From the cell containing the given text, extract its center point as (X, Y) coordinate. 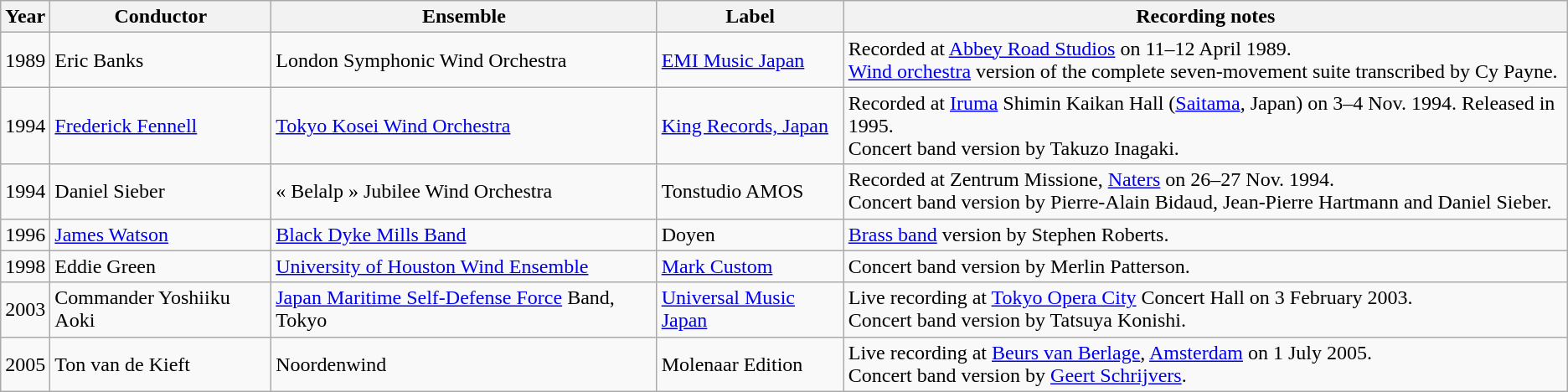
Eddie Green (161, 266)
Daniel Sieber (161, 191)
2005 (25, 364)
Recording notes (1205, 17)
1989 (25, 60)
London Symphonic Wind Orchestra (464, 60)
Recorded at Abbey Road Studios on 11–12 April 1989.Wind orchestra version of the complete seven-movement suite transcribed by Cy Payne. (1205, 60)
University of Houston Wind Ensemble (464, 266)
Label (750, 17)
1996 (25, 235)
Universal Music Japan (750, 310)
Japan Maritime Self-Defense Force Band, Tokyo (464, 310)
Ensemble (464, 17)
Recorded at Iruma Shimin Kaikan Hall (Saitama, Japan) on 3–4 Nov. 1994. Released in 1995.Concert band version by Takuzo Inagaki. (1205, 126)
Eric Banks (161, 60)
King Records, Japan (750, 126)
Year (25, 17)
2003 (25, 310)
Brass band version by Stephen Roberts. (1205, 235)
Noordenwind (464, 364)
Ton van de Kieft (161, 364)
Recorded at Zentrum Missione, Naters on 26–27 Nov. 1994.Concert band version by Pierre-Alain Bidaud, Jean-Pierre Hartmann and Daniel Sieber. (1205, 191)
1998 (25, 266)
Frederick Fennell (161, 126)
Mark Custom (750, 266)
Tonstudio AMOS (750, 191)
Concert band version by Merlin Patterson. (1205, 266)
James Watson (161, 235)
Molenaar Edition (750, 364)
Black Dyke Mills Band (464, 235)
Conductor (161, 17)
Commander Yoshiiku Aoki (161, 310)
« Belalp » Jubilee Wind Orchestra (464, 191)
Doyen (750, 235)
Live recording at Tokyo Opera City Concert Hall on 3 February 2003.Concert band version by Tatsuya Konishi. (1205, 310)
EMI Music Japan (750, 60)
Live recording at Beurs van Berlage, Amsterdam on 1 July 2005.Concert band version by Geert Schrijvers. (1205, 364)
Tokyo Kosei Wind Orchestra (464, 126)
